Determine the [X, Y] coordinate at the center of the cell enclosing the given text.  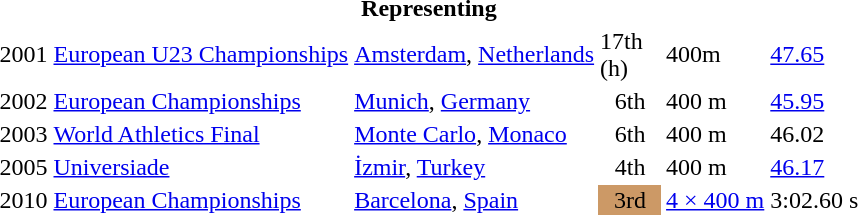
4th [630, 167]
Monte Carlo, Monaco [474, 134]
17th (h) [630, 54]
400m [716, 54]
Munich, Germany [474, 101]
İzmir, Turkey [474, 167]
Universiade [201, 167]
Amsterdam, Netherlands [474, 54]
4 × 400 m [716, 200]
European U23 Championships [201, 54]
Barcelona, Spain [474, 200]
World Athletics Final [201, 134]
3rd [630, 200]
